Locate the cell with the specified text and output its (x, y) center coordinate. 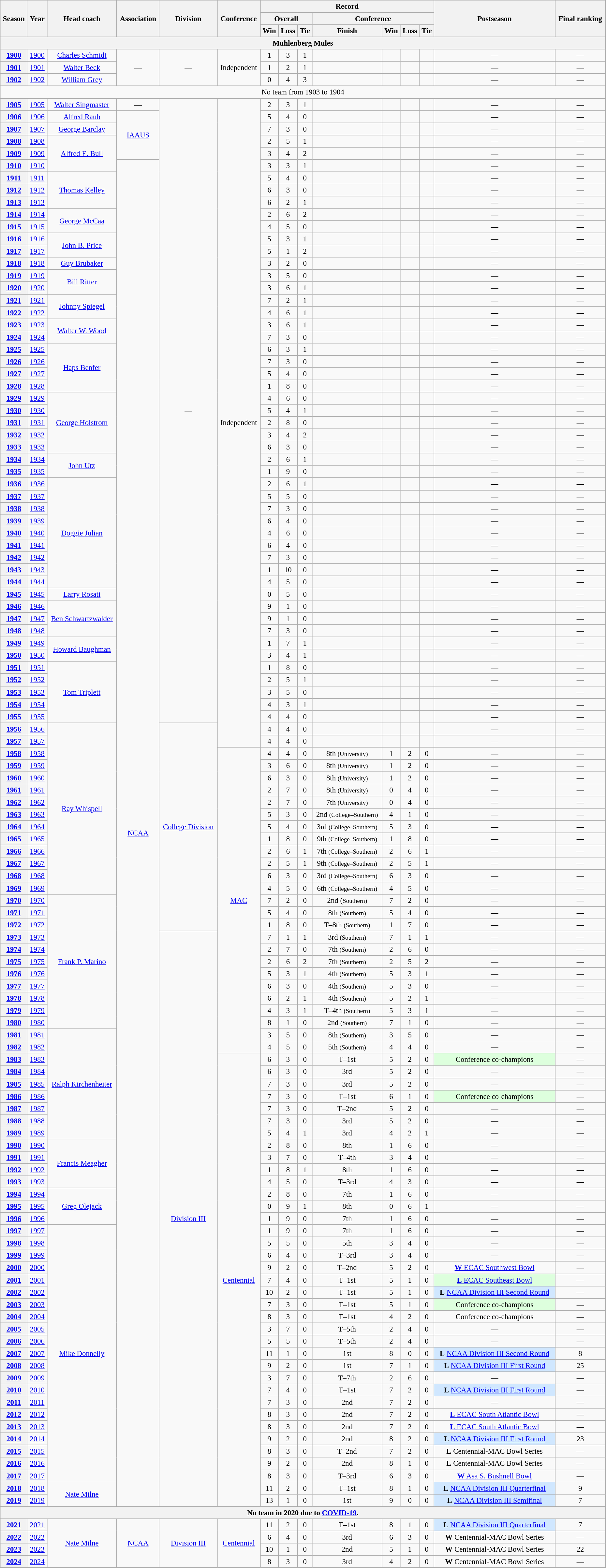
George Barclay (82, 129)
Tom Triplett (82, 692)
Head coach (82, 19)
T–8th (Southern) (347, 925)
Finish (347, 31)
7th (University) (347, 803)
Alfred Raub (82, 117)
T–4th (Southern) (347, 1011)
William Grey (82, 80)
T–7th (347, 1378)
Muhlenberg Mules (303, 43)
Johnny Spiegel (82, 306)
College Division (188, 827)
7th (College–Southern) (347, 851)
6th (College–Southern) (347, 888)
Ray Whispell (82, 808)
Bill Ritter (82, 282)
23 (580, 1439)
W Asa S. Bushnell Bowl (494, 1476)
L ECAC Southeast Bowl (494, 1280)
No team from 1903 to 1904 (303, 92)
Haps Benfer (82, 368)
George Holstrom (82, 423)
Guy Brubaker (82, 264)
L NCAA Division III Semifinal (494, 1500)
Charles Schmidt (82, 55)
2nd (College–Southern) (347, 815)
13 (269, 1500)
Greg Olejack (82, 1206)
Doggie Julian (82, 533)
Thomas Kelley (82, 190)
No team in 2020 due to COVID-19. (303, 1513)
Season (14, 19)
Alfred E. Bull (82, 153)
Year (37, 19)
Final ranking (580, 19)
George McCaa (82, 221)
Association (138, 19)
3rd (Southern) (347, 937)
Francis Meagher (82, 1163)
W ECAC Southwest Bowl (494, 1268)
Howard Baughman (82, 649)
T–4th (347, 1158)
Record (347, 7)
IAAUS (138, 135)
Mike Donnelly (82, 1353)
John B. Price (82, 245)
Overall (286, 19)
Walter W. Wood (82, 331)
MAC (239, 900)
Walter Beck (82, 68)
Walter Singmaster (82, 105)
Division (188, 19)
John Utz (82, 466)
25 (580, 1366)
5th (Southern) (347, 1047)
5th (347, 1243)
Larry Rosati (82, 594)
Frank P. Marino (82, 962)
Ben Schwartzwalder (82, 619)
22 (580, 1549)
Ralph Kirchenheiter (82, 1084)
Postseason (494, 19)
